Capture the cell that displays the provided text and extract its [X, Y] central coordinate. 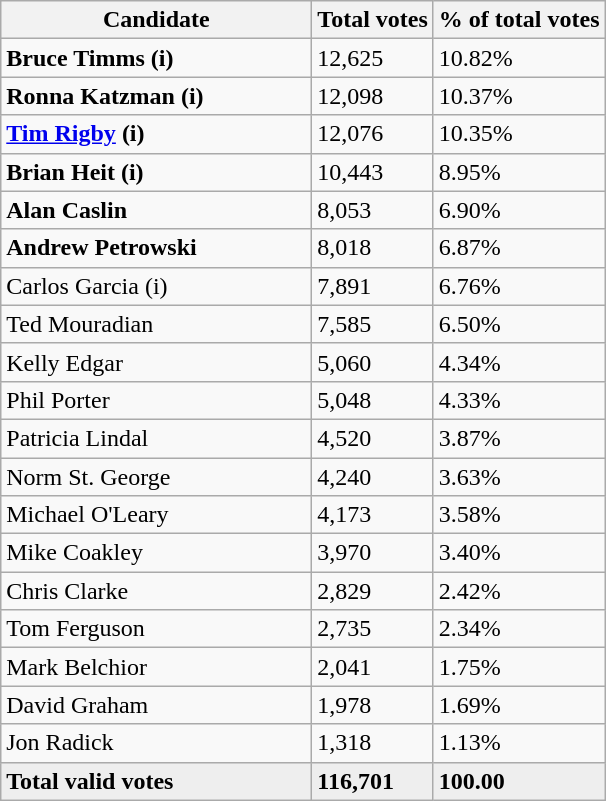
1,318 [373, 743]
4.33% [519, 400]
1.75% [519, 667]
Carlos Garcia (i) [156, 286]
6.50% [519, 324]
Patricia Lindal [156, 438]
12,098 [373, 96]
% of total votes [519, 20]
3.63% [519, 477]
7,891 [373, 286]
3,970 [373, 553]
3.40% [519, 553]
4,173 [373, 515]
3.87% [519, 438]
10.37% [519, 96]
8.95% [519, 172]
Bruce Timms (i) [156, 58]
12,076 [373, 134]
2.34% [519, 629]
10,443 [373, 172]
8,018 [373, 248]
Brian Heit (i) [156, 172]
3.58% [519, 515]
2.42% [519, 591]
6.87% [519, 248]
Andrew Petrowski [156, 248]
1.13% [519, 743]
Ronna Katzman (i) [156, 96]
10.82% [519, 58]
Michael O'Leary [156, 515]
10.35% [519, 134]
100.00 [519, 781]
Tim Rigby (i) [156, 134]
2,041 [373, 667]
116,701 [373, 781]
Mike Coakley [156, 553]
4,520 [373, 438]
Candidate [156, 20]
Jon Radick [156, 743]
Phil Porter [156, 400]
4,240 [373, 477]
4.34% [519, 362]
Ted Mouradian [156, 324]
1.69% [519, 705]
Chris Clarke [156, 591]
Alan Caslin [156, 210]
6.90% [519, 210]
1,978 [373, 705]
Total valid votes [156, 781]
Norm St. George [156, 477]
6.76% [519, 286]
Total votes [373, 20]
12,625 [373, 58]
Mark Belchior [156, 667]
2,735 [373, 629]
2,829 [373, 591]
5,048 [373, 400]
7,585 [373, 324]
Kelly Edgar [156, 362]
8,053 [373, 210]
David Graham [156, 705]
Tom Ferguson [156, 629]
5,060 [373, 362]
